Locate the cell with the specified text and output its (x, y) center coordinate. 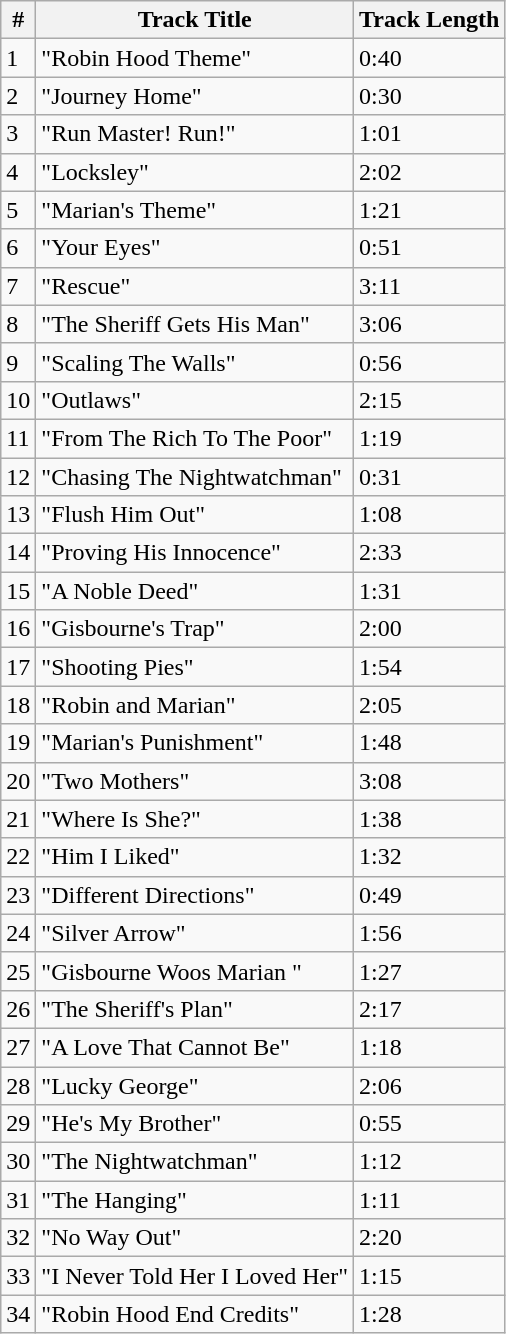
32 (18, 1238)
"Robin Hood End Credits" (195, 1314)
"I Never Told Her I Loved Her" (195, 1276)
1:32 (430, 857)
12 (18, 477)
24 (18, 933)
1:27 (430, 971)
1:11 (430, 1200)
21 (18, 819)
0:40 (430, 58)
# (18, 20)
"A Love That Cannot Be" (195, 1047)
34 (18, 1314)
0:49 (430, 895)
"Silver Arrow" (195, 933)
"Gisbourne's Trap" (195, 629)
1:08 (430, 515)
"Robin and Marian" (195, 705)
"A Noble Deed" (195, 591)
1:56 (430, 933)
7 (18, 286)
3 (18, 134)
0:31 (430, 477)
3:08 (430, 781)
1:31 (430, 591)
"The Nightwatchman" (195, 1162)
2:15 (430, 400)
Track Title (195, 20)
23 (18, 895)
"Flush Him Out" (195, 515)
18 (18, 705)
"Run Master! Run!" (195, 134)
"Marian's Punishment" (195, 743)
2:17 (430, 1009)
20 (18, 781)
11 (18, 438)
19 (18, 743)
31 (18, 1200)
16 (18, 629)
27 (18, 1047)
"Journey Home" (195, 96)
"Proving His Innocence" (195, 553)
8 (18, 324)
"Lucky George" (195, 1085)
"Your Eyes" (195, 248)
30 (18, 1162)
26 (18, 1009)
29 (18, 1124)
0:51 (430, 248)
1:18 (430, 1047)
14 (18, 553)
"Him I Liked" (195, 857)
"The Hanging" (195, 1200)
1:54 (430, 667)
2:05 (430, 705)
"Scaling The Walls" (195, 362)
"Gisbourne Woos Marian " (195, 971)
1:01 (430, 134)
"Shooting Pies" (195, 667)
13 (18, 515)
1:48 (430, 743)
2:00 (430, 629)
1:21 (430, 210)
3:11 (430, 286)
"Robin Hood Theme" (195, 58)
10 (18, 400)
1:28 (430, 1314)
2:02 (430, 172)
9 (18, 362)
4 (18, 172)
1:12 (430, 1162)
0:30 (430, 96)
"Where Is She?" (195, 819)
"The Sheriff Gets His Man" (195, 324)
2:33 (430, 553)
"The Sheriff's Plan" (195, 1009)
25 (18, 971)
15 (18, 591)
"He's My Brother" (195, 1124)
1:38 (430, 819)
1:19 (430, 438)
"Rescue" (195, 286)
33 (18, 1276)
Track Length (430, 20)
"From The Rich To The Poor" (195, 438)
"Different Directions" (195, 895)
"Locksley" (195, 172)
"Outlaws" (195, 400)
1:15 (430, 1276)
"No Way Out" (195, 1238)
0:55 (430, 1124)
1 (18, 58)
3:06 (430, 324)
28 (18, 1085)
2:06 (430, 1085)
"Marian's Theme" (195, 210)
22 (18, 857)
"Two Mothers" (195, 781)
0:56 (430, 362)
2:20 (430, 1238)
2 (18, 96)
6 (18, 248)
"Chasing The Nightwatchman" (195, 477)
5 (18, 210)
17 (18, 667)
